Output the [X, Y] coordinate of the center of the cell containing the given text.  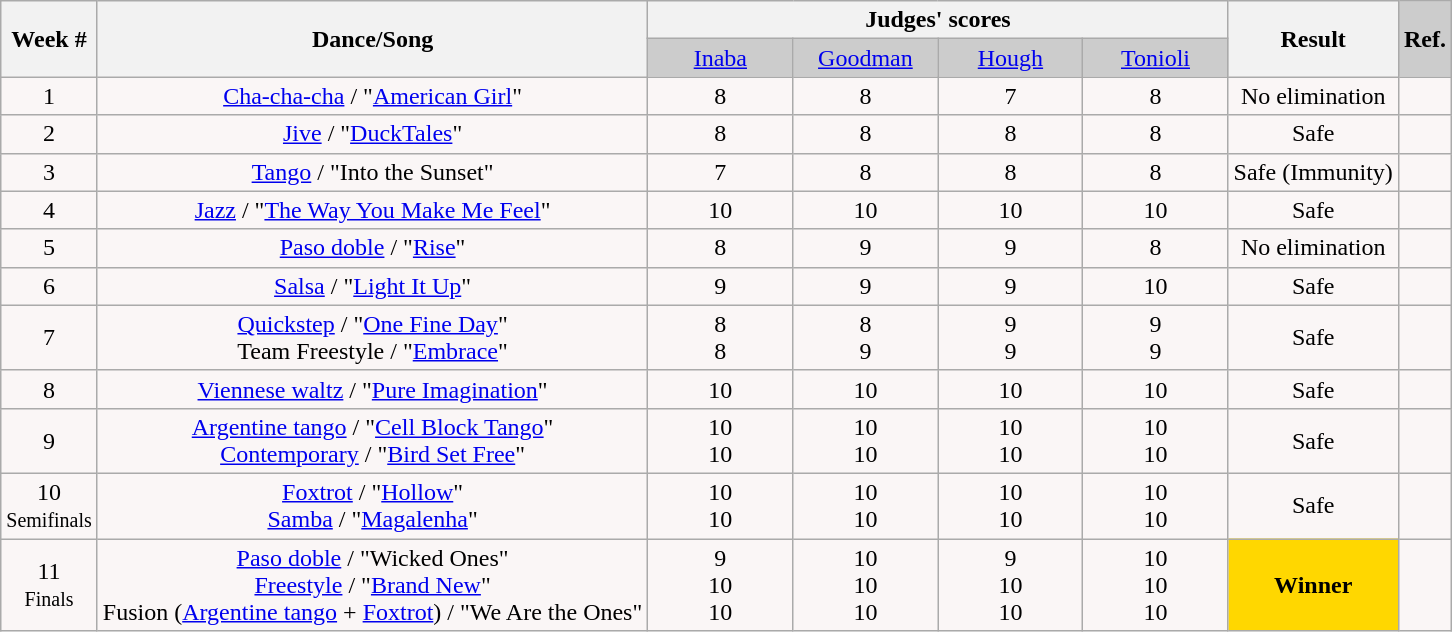
Goodman [866, 58]
Salsa / "Light It Up" [372, 286]
5 [50, 248]
Paso doble / "Rise" [372, 248]
Jazz / "The Way You Make Me Feel" [372, 210]
1 [50, 96]
Tonioli [1156, 58]
Safe (Immunity) [1313, 172]
Viennese waltz / "Pure Imagination" [372, 389]
Tango / "Into the Sunset" [372, 172]
Dance/Song [372, 39]
11Finals [50, 584]
6 [50, 286]
89 [866, 338]
Foxtrot / "Hollow"Samba / "Magalenha" [372, 506]
2 [50, 134]
10Semifinals [50, 506]
Inaba [720, 58]
Hough [1010, 58]
4 [50, 210]
88 [720, 338]
Argentine tango / "Cell Block Tango"Contemporary / "Bird Set Free" [372, 440]
Winner [1313, 584]
Week # [50, 39]
Quickstep / "One Fine Day"Team Freestyle / "Embrace" [372, 338]
3 [50, 172]
Cha-cha-cha / "American Girl" [372, 96]
Judges' scores [938, 20]
Ref. [1424, 39]
Jive / "DuckTales" [372, 134]
Paso doble / "Wicked Ones"Freestyle / "Brand New"Fusion (Argentine tango + Foxtrot) / "We Are the Ones" [372, 584]
Result [1313, 39]
